Return the [x, y] coordinate for the center point of the cell that contains the specified text.  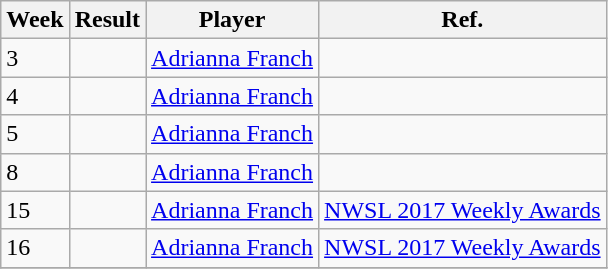
4 [35, 96]
Week [35, 20]
3 [35, 58]
5 [35, 134]
Player [232, 20]
Result [107, 20]
8 [35, 172]
16 [35, 248]
Ref. [463, 20]
15 [35, 210]
